Search for the cell housing the specified text and yield its (x, y) center coordinate. 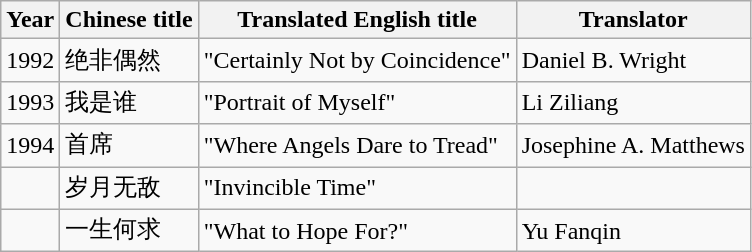
我是谁 (129, 102)
首席 (129, 146)
1994 (30, 146)
Daniel B. Wright (633, 60)
Li Ziliang (633, 102)
"Where Angels Dare to Tread" (357, 146)
Josephine A. Matthews (633, 146)
"Certainly Not by Coincidence" (357, 60)
Yu Fanqin (633, 230)
1993 (30, 102)
"What to Hope For?" (357, 230)
Chinese title (129, 20)
Translator (633, 20)
Translated English title (357, 20)
1992 (30, 60)
岁月无敌 (129, 188)
一生何求 (129, 230)
Year (30, 20)
绝非偶然 (129, 60)
"Portrait of Myself" (357, 102)
"Invincible Time" (357, 188)
